Pinpoint the cell where the given text exists, returning its (X, Y) midpoint coordinate. 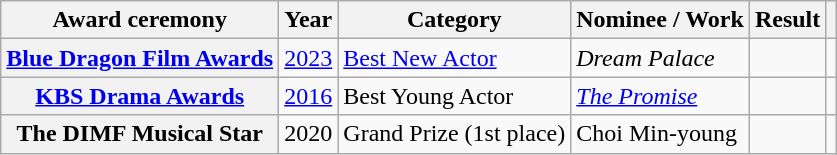
Result (787, 20)
2023 (308, 58)
Nominee / Work (660, 20)
Best New Actor (454, 58)
Best Young Actor (454, 96)
2020 (308, 134)
Award ceremony (140, 20)
Grand Prize (1st place) (454, 134)
2016 (308, 96)
KBS Drama Awards (140, 96)
Category (454, 20)
The Promise (660, 96)
Year (308, 20)
Choi Min-young (660, 134)
The DIMF Musical Star (140, 134)
Blue Dragon Film Awards (140, 58)
Dream Palace (660, 58)
